Extract the (x, y) coordinate from the center of the cell holding the provided text.  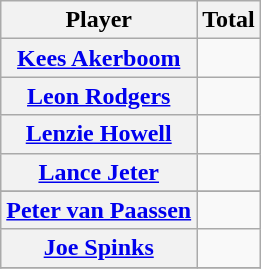
Lenzie Howell (99, 134)
Leon Rodgers (99, 96)
Player (99, 20)
Kees Akerboom (99, 58)
Peter van Paassen (99, 210)
Lance Jeter (99, 172)
Joe Spinks (99, 248)
Total (229, 20)
